For the text-containing cell, return its midpoint in [x, y] coordinate format. 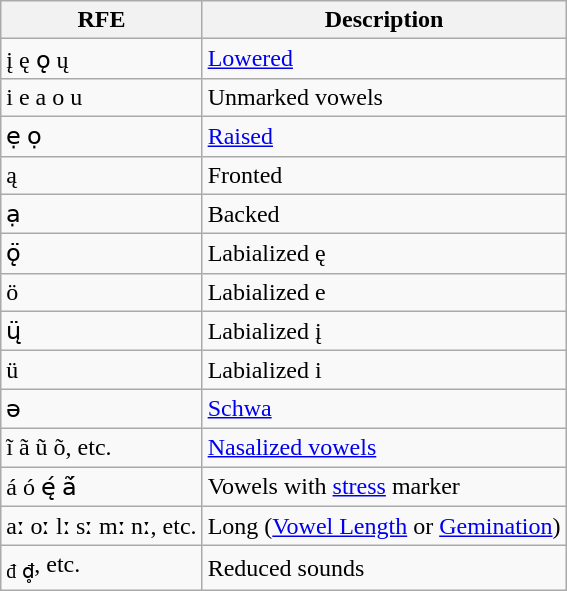
Vowels with stress marker [384, 486]
Labialized i [384, 370]
Long (Vowel Length or Gemination) [384, 526]
i e a o u [102, 97]
ą [102, 175]
Unmarked vowels [384, 97]
đ đ̥, etc. [102, 568]
Description [384, 20]
á ó ę́ ã́ [102, 486]
Lowered [384, 59]
į ę ǫ ų [102, 59]
Labialized į [384, 331]
Labialized ę [384, 254]
Labialized e [384, 292]
Reduced sounds [384, 568]
Schwa [384, 409]
aː oː lː sː mː nː, etc. [102, 526]
ə [102, 409]
ö [102, 292]
ĩ ã ũ õ, etc. [102, 447]
ǫ̈ [102, 254]
Raised [384, 136]
Backed [384, 214]
Nasalized vowels [384, 447]
ạ [102, 214]
ų̈ [102, 331]
RFE [102, 20]
Fronted [384, 175]
ü [102, 370]
ẹ ọ [102, 136]
